Extract the [x, y] coordinate from the center of the cell holding the provided text.  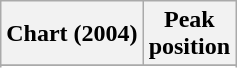
Peakposition [189, 34]
Chart (2004) [72, 34]
